Extract the (x, y) coordinate from the center of the cell holding the provided text.  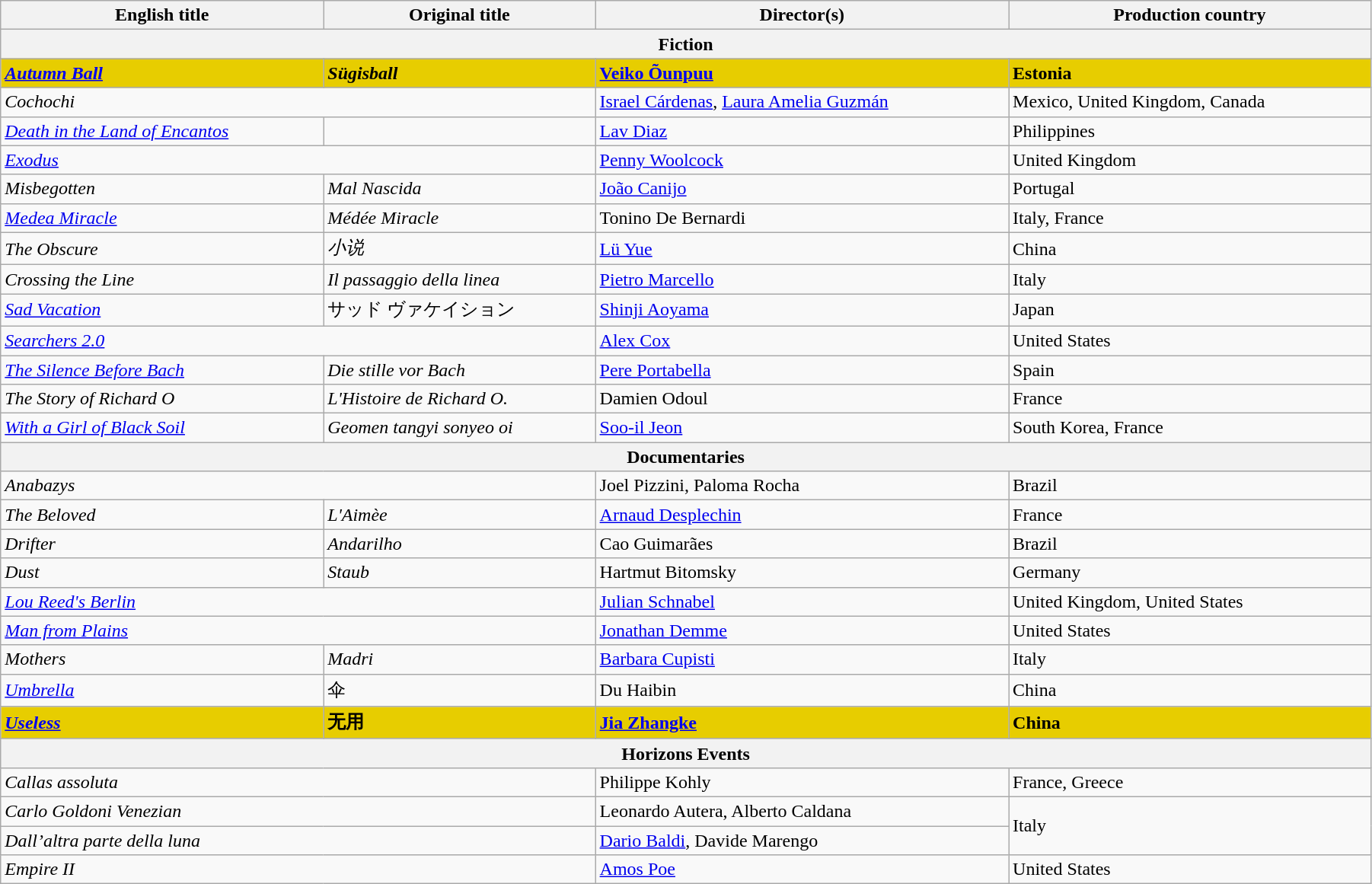
Geomen tangyi sonyeo oi (460, 428)
Madri (460, 659)
Joel Pizzini, Paloma Rocha (802, 486)
Andarilho (460, 544)
Pere Portabella (802, 369)
Lav Diaz (802, 131)
Israel Cárdenas, Laura Amelia Guzmán (802, 102)
Du Haibin (802, 690)
Callas assoluta (298, 782)
Japan (1190, 311)
Die stille vor Bach (460, 369)
Italy, France (1190, 218)
Leonardo Autera, Alberto Caldana (802, 811)
Cochochi (298, 102)
South Korea, France (1190, 428)
Mal Nascida (460, 189)
Germany (1190, 573)
Exodus (298, 160)
Tonino De Bernardi (802, 218)
Mothers (162, 659)
小说 (460, 248)
Estonia (1190, 73)
Director(s) (802, 15)
Pietro Marcello (802, 279)
Original title (460, 15)
Empire II (298, 870)
Barbara Cupisti (802, 659)
サッド ヴァケイション (460, 311)
Arnaud Desplechin (802, 515)
Alex Cox (802, 340)
Sügisball (460, 73)
The Silence Before Bach (162, 369)
Shinji Aoyama (802, 311)
Jonathan Demme (802, 630)
The Story of Richard O (162, 399)
Useless (162, 723)
Soo-il Jeon (802, 428)
Production country (1190, 15)
L'Histoire de Richard O. (460, 399)
Lou Reed's Berlin (298, 602)
The Beloved (162, 515)
Medea Miracle (162, 218)
Veiko Õunpuu (802, 73)
Julian Schnabel (802, 602)
Anabazys (298, 486)
English title (162, 15)
Spain (1190, 369)
Penny Woolcock (802, 160)
Fiction (686, 44)
Mexico, United Kingdom, Canada (1190, 102)
Documentaries (686, 457)
Autumn Ball (162, 73)
Médée Miracle (460, 218)
Misbegotten (162, 189)
With a Girl of Black Soil (162, 428)
Umbrella (162, 690)
Dust (162, 573)
Searchers 2.0 (298, 340)
伞 (460, 690)
Amos Poe (802, 870)
Jia Zhangke (802, 723)
Death in the Land of Encantos (162, 131)
Drifter (162, 544)
Portugal (1190, 189)
United Kingdom (1190, 160)
The Obscure (162, 248)
Hartmut Bitomsky (802, 573)
United Kingdom, United States (1190, 602)
Philippines (1190, 131)
Crossing the Line (162, 279)
Man from Plains (298, 630)
Staub (460, 573)
Damien Odoul (802, 399)
Philippe Kohly (802, 782)
France, Greece (1190, 782)
Cao Guimarães (802, 544)
Carlo Goldoni Venezian (298, 811)
Dall’altra parte della luna (298, 840)
João Canijo (802, 189)
L'Aimèe (460, 515)
Sad Vacation (162, 311)
无用 (460, 723)
Il passaggio della linea (460, 279)
Dario Baldi, Davide Marengo (802, 840)
Horizons Events (686, 753)
Lü Yue (802, 248)
